Return the [x, y] coordinate for the center point of the cell that contains the specified text.  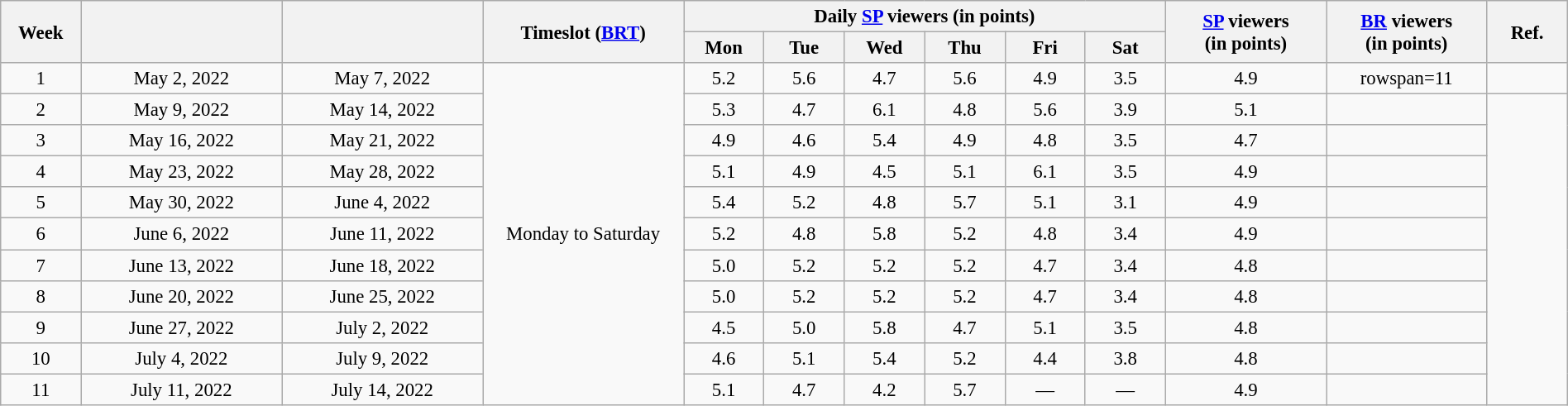
May 2, 2022 [182, 79]
SP viewers(in points) [1245, 31]
Timeslot (BRT) [584, 31]
May 30, 2022 [182, 203]
rowspan=11 [1407, 79]
Week [41, 31]
July 14, 2022 [382, 389]
10 [41, 358]
June 6, 2022 [182, 234]
Wed [885, 48]
June 25, 2022 [382, 296]
Sat [1125, 48]
Monday to Saturday [584, 234]
3.8 [1125, 358]
2 [41, 110]
Ref. [1527, 31]
May 23, 2022 [182, 172]
May 7, 2022 [382, 79]
4 [41, 172]
3.1 [1125, 203]
June 4, 2022 [382, 203]
7 [41, 265]
8 [41, 296]
Mon [724, 48]
Daily SP viewers (in points) [925, 17]
5 [41, 203]
1 [41, 79]
May 9, 2022 [182, 110]
Thu [964, 48]
June 13, 2022 [182, 265]
5.3 [724, 110]
4.2 [885, 389]
May 21, 2022 [382, 141]
3.9 [1125, 110]
June 20, 2022 [182, 296]
May 28, 2022 [382, 172]
May 16, 2022 [182, 141]
June 27, 2022 [182, 327]
BR viewers(in points) [1407, 31]
3 [41, 141]
11 [41, 389]
June 11, 2022 [382, 234]
July 11, 2022 [182, 389]
Fri [1045, 48]
May 14, 2022 [382, 110]
6 [41, 234]
July 9, 2022 [382, 358]
July 2, 2022 [382, 327]
9 [41, 327]
July 4, 2022 [182, 358]
Tue [804, 48]
June 18, 2022 [382, 265]
4.4 [1045, 358]
